Output the [x, y] coordinate of the center of the cell containing the given text.  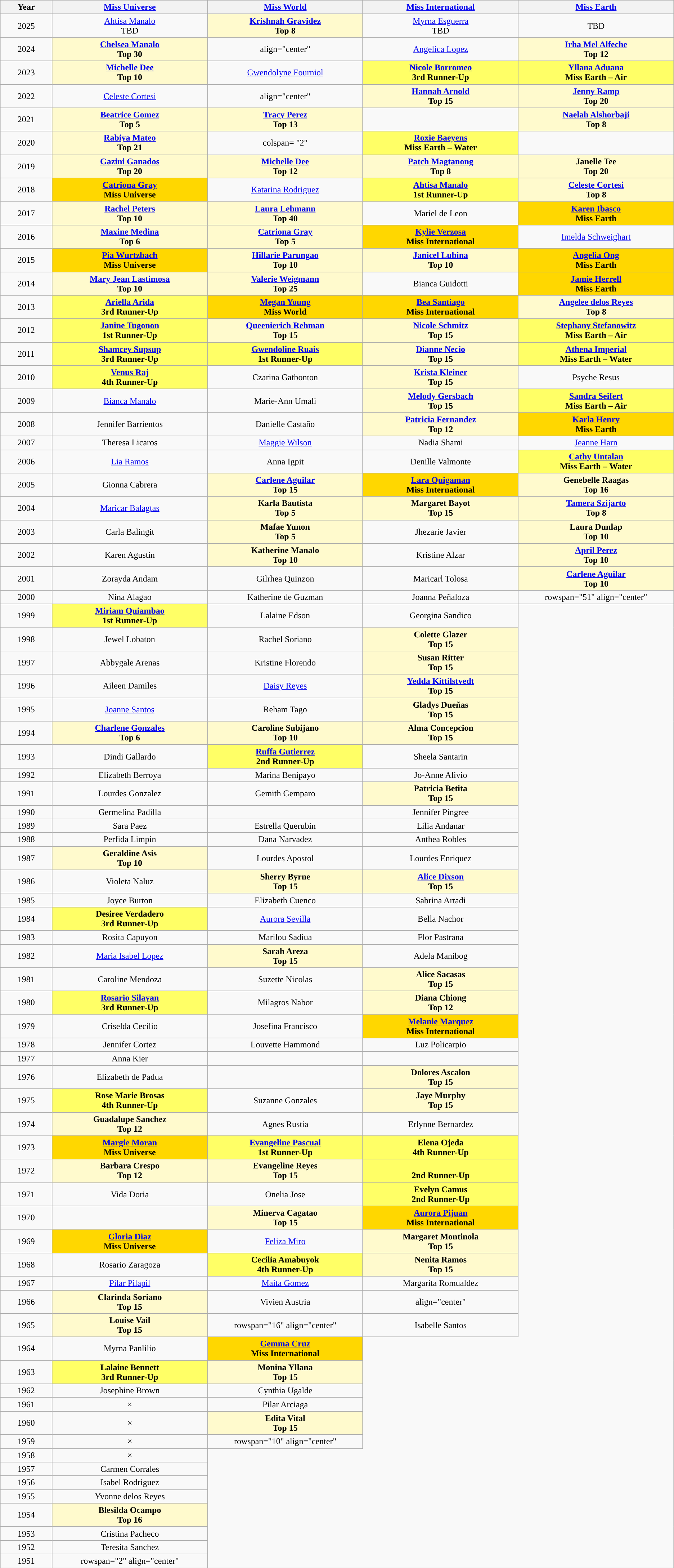
1952 [26, 1547]
1983 [26, 937]
Sarah ArezaTop 15 [285, 955]
1993 [26, 757]
Aurora PijuanMiss International [441, 1218]
2004 [26, 508]
1975 [26, 1100]
Imelda Schweighart [596, 236]
Myrna Panlilio [130, 1349]
Sabrina Artadi [441, 900]
Miss International [441, 7]
Joanne Santos [130, 710]
Margarita Romualdez [441, 1283]
Nicole Schmitz Top 15 [441, 331]
2022 [26, 96]
rowspan="16" align="center" [285, 1325]
Angelica Lopez [441, 49]
Clarinda SorianoTop 15 [130, 1301]
Jennifer Cortez [130, 1045]
Perfida Limpin [130, 839]
Vivien Austria [285, 1301]
Josefina Francisco [285, 1026]
1974 [26, 1124]
Lourdes Apostol [285, 858]
Ruffa Gutierrez2nd Runner-Up [285, 757]
Tamera Szijarto Top 8 [596, 508]
Czarina Gatbonton [285, 378]
2019 [26, 166]
Evelyn Camus2nd Runner-Up [441, 1194]
1979 [26, 1026]
Suzette Nicolas [285, 979]
2015 [26, 260]
Rosita Capuyon [130, 937]
Marilou Sadiua [285, 937]
Gazini GanadosTop 20 [130, 166]
Louise VailTop 15 [130, 1325]
1968 [26, 1265]
Pilar Pilapil [130, 1283]
Maggie Wilson [285, 443]
Kylie VerzosaMiss International [441, 236]
Barbara CrespoTop 12 [130, 1171]
Megan YoungMiss World [285, 307]
2008 [26, 424]
Jaye MurphyTop 15 [441, 1100]
1992 [26, 775]
1988 [26, 839]
2nd Runner-Up [441, 1171]
1967 [26, 1283]
Angelia Ong Miss Earth [596, 260]
Mafae Yunon Top 5 [285, 532]
Vida Doria [130, 1194]
Melanie MarquezMiss International [441, 1026]
Marie-Ann Umali [285, 401]
Theresa Licaros [130, 443]
2009 [26, 401]
1958 [26, 1455]
2018 [26, 190]
Krista Kleiner Top 15 [441, 378]
Joanna Peñaloza [441, 597]
Margie MoranMiss Universe [130, 1147]
Kristine Florendo [285, 663]
Maria Isabel Lopez [130, 955]
1973 [26, 1147]
2006 [26, 461]
2020 [26, 143]
Venus Raj 4th Runner-Up [130, 378]
Janine Tugonon 1st Runner-Up [130, 331]
1962 [26, 1391]
Teresita Sanchez [130, 1547]
Sheela Santarin [441, 757]
Yvonne delos Reyes [130, 1496]
Rose Marie Brosas4th Runner-Up [130, 1100]
Anthea Robles [441, 839]
1990 [26, 812]
Mary Jean Lastimosa Top 10 [130, 283]
2005 [26, 485]
Pilar Arciaga [285, 1404]
1985 [26, 900]
Catriona Gray Top 5 [285, 236]
colspan= "2" [285, 143]
Irha Mel Alfeche Top 12 [596, 49]
1986 [26, 881]
1970 [26, 1218]
Anna Igpit [285, 461]
Edita VitalTop 15 [285, 1423]
Maxine Medina Top 6 [130, 236]
Elizabeth Berroya [130, 775]
Genebelle Raagas Top 16 [596, 485]
Geraldine AsisTop 10 [130, 858]
Diana Chiong Top 12 [441, 1003]
Cathy Untalan Miss Earth – Water [596, 461]
Rachel Soriano [285, 639]
Cristina Pacheco [130, 1533]
Elizabeth de Padua [130, 1077]
Bea Santiago Miss International [441, 307]
Catriona GrayMiss Universe [130, 190]
Erlynne Bernardez [441, 1124]
1953 [26, 1533]
1987 [26, 858]
Susan RitterTop 15 [441, 663]
rowspan="51" align="center" [596, 597]
1965 [26, 1325]
Reham Tago [285, 710]
1989 [26, 826]
1964 [26, 1349]
rowspan="10" align="center" [285, 1442]
Myrna EsguerraTBD [441, 26]
Guadalupe SanchezTop 12 [130, 1124]
1972 [26, 1171]
Maricar Balagtas [130, 508]
Carmen Corrales [130, 1469]
Miss World [285, 7]
Georgina Sandico [441, 615]
1951 [26, 1561]
1984 [26, 919]
1956 [26, 1483]
Sherry ByrneTop 15 [285, 881]
Lourdes Enriquez [441, 858]
Alma ConcepcionTop 15 [441, 733]
1960 [26, 1423]
Miriam Quiambao 1st Runner-Up [130, 615]
1977 [26, 1059]
Valerie Weigmann Top 25 [285, 283]
Zorayda Andam [130, 579]
1966 [26, 1301]
Karen IbascoMiss Earth [596, 213]
Cecilia Amabuyok4th Runner-Up [285, 1265]
April Perez Top 10 [596, 555]
1971 [26, 1194]
Lilia Andanar [441, 826]
1963 [26, 1372]
1978 [26, 1045]
Gwendolyne Fourniol [285, 73]
Karla Bautista Top 5 [285, 508]
Alice DixsonTop 15 [441, 881]
1998 [26, 639]
Louvette Hammond [285, 1045]
1980 [26, 1003]
Dindi Gallardo [130, 757]
Lalaine Bennett3rd Runner-Up [130, 1372]
Yedda KittilstvedtTop 15 [441, 686]
Rachel Peters Top 10 [130, 213]
1994 [26, 733]
Marina Benipayo [285, 775]
Denille Valmonte [441, 461]
Jhezarie Javier [441, 532]
1969 [26, 1241]
Kristine Alzar [441, 555]
Josephine Brown [130, 1391]
Desiree Verdadero3rd Runner-Up [130, 919]
2001 [26, 579]
Dianne Necio Top 15 [441, 354]
Katarina Rodriguez [285, 190]
Mariel de Leon [441, 213]
Tracy Perez Top 13 [285, 120]
Psyche Resus [596, 378]
2002 [26, 555]
Gladys DueñasTop 15 [441, 710]
Lalaine Edson [285, 615]
Jewel Lobaton [130, 639]
Gilrhea Quinzon [285, 579]
Danielle Castaño [285, 424]
Isabelle Santos [441, 1325]
Anna Kier [130, 1059]
1997 [26, 663]
Melody Gersbach Top 15 [441, 401]
Agnes Rustia [285, 1124]
Evangeline ReyesTop 15 [285, 1171]
Nenita RamosTop 15 [441, 1265]
Rosario Silayan3rd Runner-Up [130, 1003]
Angelee delos Reyes Top 8 [596, 307]
2024 [26, 49]
Ahtisa Manalo TBD [130, 26]
Beatrice GomezTop 5 [130, 120]
TBD [596, 26]
Onelia Jose [285, 1194]
Krishnah Gravidez Top 8 [285, 26]
Flor Pastrana [441, 937]
Chelsea ManaloTop 30 [130, 49]
Gloria DiazMiss Universe [130, 1241]
Gwendoline Ruais 1st Runner-Up [285, 354]
Celeste Cortesi Top 8 [596, 190]
Milagros Nabor [285, 1003]
Carlene Aguilar Top 15 [285, 485]
Patricia Fernandez Top 12 [441, 424]
2025 [26, 26]
Adela Manibog [441, 955]
Gemma CruzMiss International [285, 1349]
Jo-Anne Alivio [441, 775]
Lourdes Gonzalez [130, 793]
Margaret Bayot Top 15 [441, 508]
rowspan="2" align="center" [130, 1561]
Carlene Aguilar Top 10 [596, 579]
Jeanne Harn [596, 443]
Sandra Seifert Miss Earth – Air [596, 401]
Laura Dunlap Top 10 [596, 532]
Minerva CagataoTop 15 [285, 1218]
Gionna Cabrera [130, 485]
1995 [26, 710]
Dana Narvadez [285, 839]
2014 [26, 283]
2000 [26, 597]
1955 [26, 1496]
2012 [26, 331]
Athena Imperial Miss Earth – Water [596, 354]
Margaret MontinolaTop 15 [441, 1241]
1981 [26, 979]
Rabiya Mateo Top 21 [130, 143]
Caroline Mendoza [130, 979]
Jenny Ramp Top 20 [596, 96]
Carla Balingit [130, 532]
Bianca Manalo [130, 401]
Year [26, 7]
Elizabeth Cuenco [285, 900]
Sara Paez [130, 826]
Karla Henry Miss Earth [596, 424]
Joyce Burton [130, 900]
Rosario Zaragoza [130, 1265]
1991 [26, 793]
Jennifer Pingree [441, 812]
Hillarie Parungao Top 10 [285, 260]
Nicole Borromeo3rd Runner-Up [441, 73]
1982 [26, 955]
Miss Earth [596, 7]
Suzanne Gonzales [285, 1100]
Nadia Shami [441, 443]
Queenierich Rehman Top 15 [285, 331]
Germelina Padilla [130, 812]
2010 [26, 378]
Ahtisa Manalo 1st Runner-Up [441, 190]
Katherine Manalo Top 10 [285, 555]
Laura Lehmann Top 40 [285, 213]
1957 [26, 1469]
Abbygale Arenas [130, 663]
Ariella Arida 3rd Runner-Up [130, 307]
Feliza Miro [285, 1241]
Elena Ojeda4th Runner-Up [441, 1147]
2007 [26, 443]
Aurora Sevilla [285, 919]
Michelle Dee Top 12 [285, 166]
Naelah AlshorbajiTop 8 [596, 120]
1996 [26, 686]
Hannah ArnoldTop 15 [441, 96]
Janicel Lubina Top 10 [441, 260]
Janelle Tee Top 20 [596, 166]
Michelle DeeTop 10 [130, 73]
Luz Policarpio [441, 1045]
Bianca Guidotti [441, 283]
Evangeline Pascual1st Runner-Up [285, 1147]
Shamcey Supsup 3rd Runner-Up [130, 354]
Yllana Aduana Miss Earth – Air [596, 73]
1954 [26, 1515]
Violeta Naluz [130, 881]
Roxie Baeyens Miss Earth – Water [441, 143]
Lia Ramos [130, 461]
Jamie HerrellMiss Earth [596, 283]
Maita Gomez [285, 1283]
Monina YllanaTop 15 [285, 1372]
2016 [26, 236]
1999 [26, 615]
2023 [26, 73]
Celeste Cortesi [130, 96]
Lara Quigaman Miss International [441, 485]
Miss Universe [130, 7]
Aileen Damiles [130, 686]
2017 [26, 213]
Blesilda OcampoTop 16 [130, 1515]
Gemith Gemparo [285, 793]
2003 [26, 532]
Alice SacasasTop 15 [441, 979]
2011 [26, 354]
1961 [26, 1404]
Dolores AscalonTop 15 [441, 1077]
Criselda Cecilio [130, 1026]
Colette Glazer Top 15 [441, 639]
Bella Nachor [441, 919]
Maricarl Tolosa [441, 579]
Stephany Stefanowitz Miss Earth – Air [596, 331]
Patricia BetitaTop 15 [441, 793]
Katherine de Guzman [285, 597]
2021 [26, 120]
Karen Agustin [130, 555]
1959 [26, 1442]
1976 [26, 1077]
Jennifer Barrientos [130, 424]
2013 [26, 307]
Caroline SubijanoTop 10 [285, 733]
Estrella Querubin [285, 826]
Isabel Rodriguez [130, 1483]
Daisy Reyes [285, 686]
Nina Alagao [130, 597]
Charlene GonzalesTop 6 [130, 733]
Patch Magtanong Top 8 [441, 166]
Cynthia Ugalde [285, 1391]
Pia Wurtzbach Miss Universe [130, 260]
